Detect which cell encompasses the target text, then output its (x, y) center coordinate. 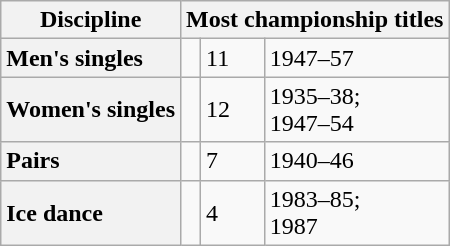
Pairs (91, 161)
Most championship titles (315, 20)
11 (233, 58)
Discipline (91, 20)
1935–38;1947–54 (356, 110)
Ice dance (91, 212)
1940–46 (356, 161)
Women's singles (91, 110)
7 (233, 161)
4 (233, 212)
12 (233, 110)
Men's singles (91, 58)
1983–85;1987 (356, 212)
1947–57 (356, 58)
